Return the (X, Y) coordinate for the center point of the cell that contains the specified text.  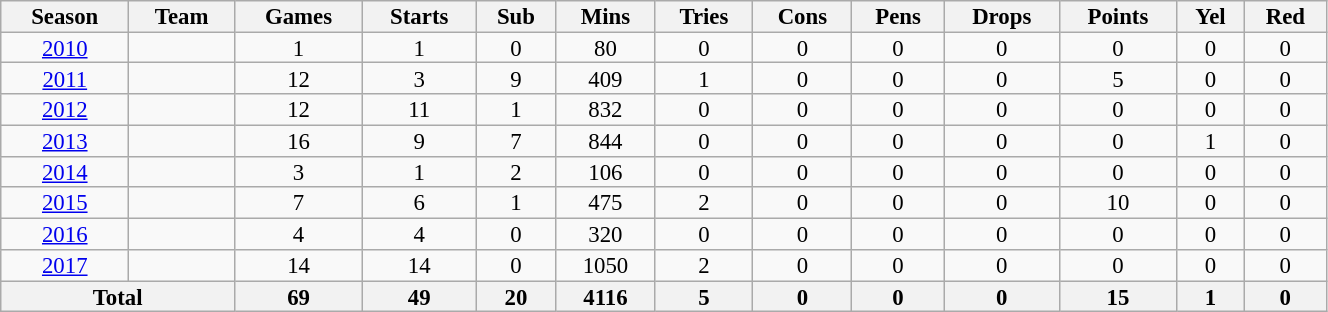
2013 (65, 140)
20 (516, 296)
106 (606, 172)
11 (420, 110)
Total (118, 296)
2012 (65, 110)
2011 (65, 78)
832 (606, 110)
2017 (65, 266)
Red (1285, 16)
Yel (1211, 16)
49 (420, 296)
1050 (606, 266)
Sub (516, 16)
80 (606, 48)
Cons (802, 16)
Pens (898, 16)
10 (1118, 204)
69 (299, 296)
6 (420, 204)
15 (1118, 296)
Games (299, 16)
Starts (420, 16)
Mins (606, 16)
Season (65, 16)
2016 (65, 234)
2014 (65, 172)
475 (606, 204)
320 (606, 234)
Points (1118, 16)
2010 (65, 48)
2015 (65, 204)
409 (606, 78)
Team (182, 16)
16 (299, 140)
Drops (1002, 16)
844 (606, 140)
4116 (606, 296)
Tries (704, 16)
